Extract the [x, y] coordinate from the center of the cell holding the provided text.  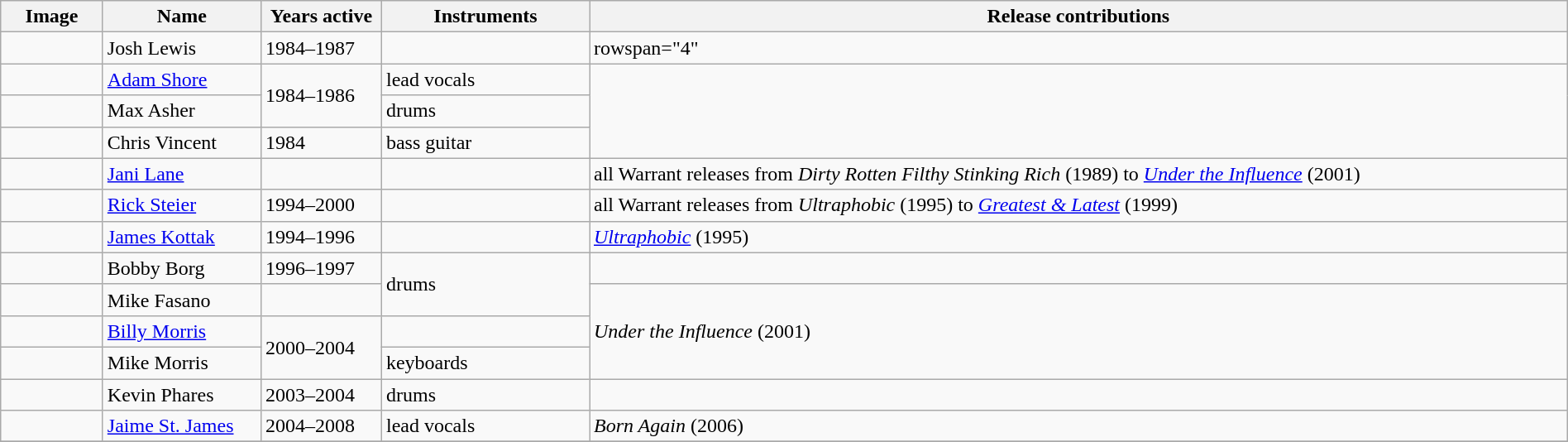
bass guitar [485, 142]
Jani Lane [182, 174]
Years active [321, 17]
James Kottak [182, 237]
1984–1987 [321, 48]
Mike Fasano [182, 300]
Kevin Phares [182, 395]
Bobby Borg [182, 268]
Born Again (2006) [1078, 426]
Ultraphobic (1995) [1078, 237]
Instruments [485, 17]
Adam Shore [182, 79]
1984–1986 [321, 95]
Image [52, 17]
Josh Lewis [182, 48]
Max Asher [182, 111]
Name [182, 17]
1994–2000 [321, 205]
Rick Steier [182, 205]
all Warrant releases from Ultraphobic (1995) to Greatest & Latest (1999) [1078, 205]
Mike Morris [182, 363]
keyboards [485, 363]
all Warrant releases from Dirty Rotten Filthy Stinking Rich (1989) to Under the Influence (2001) [1078, 174]
Billy Morris [182, 331]
Chris Vincent [182, 142]
1984 [321, 142]
2003–2004 [321, 395]
2000–2004 [321, 347]
Release contributions [1078, 17]
1996–1997 [321, 268]
rowspan="4" [1078, 48]
Under the Influence (2001) [1078, 331]
1994–1996 [321, 237]
Jaime St. James [182, 426]
2004–2008 [321, 426]
